Output the (X, Y) coordinate of the center of the cell containing the given text.  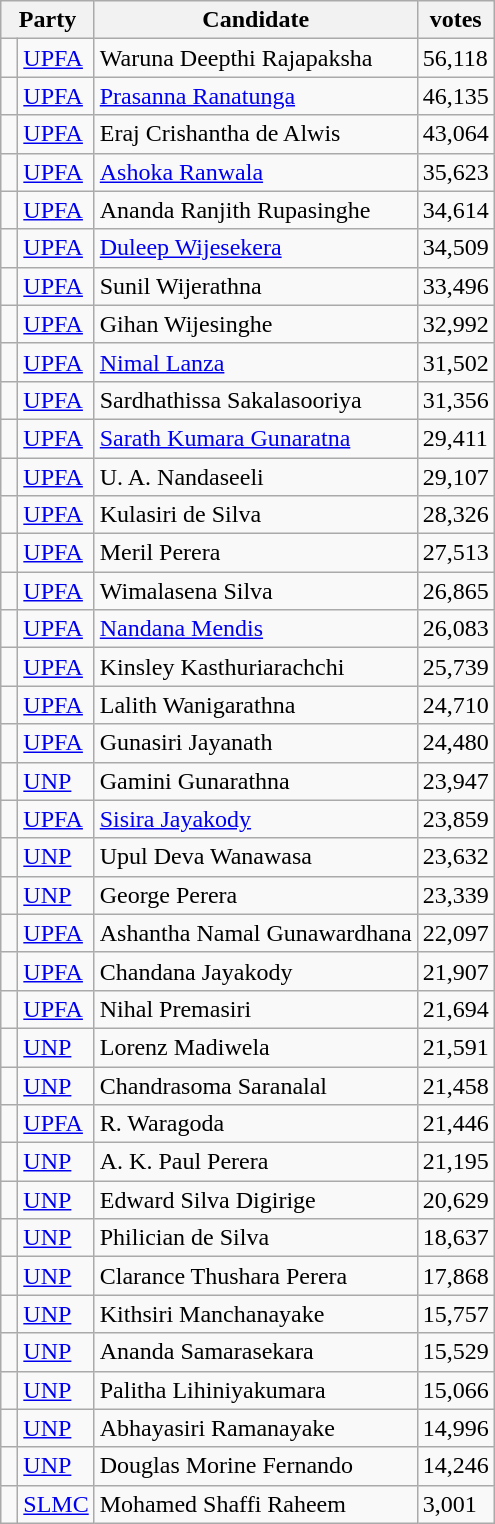
Gunasiri Jayanath (256, 743)
Kinsley Kasthuriarachchi (256, 667)
14,996 (456, 1428)
Duleep Wijesekera (256, 248)
29,411 (456, 438)
A. K. Paul Perera (256, 1162)
Edward Silva Digirige (256, 1200)
18,637 (456, 1238)
Lalith Wanigarathna (256, 705)
Gamini Gunarathna (256, 781)
Chandrasoma Saranalal (256, 1085)
Ananda Samarasekara (256, 1352)
17,868 (456, 1276)
22,097 (456, 933)
Ananda Ranjith Rupasinghe (256, 210)
George Perera (256, 895)
31,356 (456, 400)
Ashantha Namal Gunawardhana (256, 933)
34,509 (456, 248)
Ashoka Ranwala (256, 172)
Wimalasena Silva (256, 591)
15,066 (456, 1390)
15,529 (456, 1352)
21,195 (456, 1162)
Sarath Kumara Gunaratna (256, 438)
33,496 (456, 286)
21,458 (456, 1085)
23,859 (456, 819)
24,480 (456, 743)
Eraj Crishantha de Alwis (256, 134)
Douglas Morine Fernando (256, 1466)
Sisira Jayakody (256, 819)
26,865 (456, 591)
14,246 (456, 1466)
28,326 (456, 515)
Meril Perera (256, 553)
23,632 (456, 857)
21,591 (456, 1047)
Prasanna Ranatunga (256, 96)
46,135 (456, 96)
U. A. Nandaseeli (256, 477)
R. Waragoda (256, 1124)
Mohamed Shaffi Raheem (256, 1504)
Palitha Lihiniyakumara (256, 1390)
Kulasiri de Silva (256, 515)
31,502 (456, 362)
Nihal Premasiri (256, 1009)
15,757 (456, 1314)
35,623 (456, 172)
Candidate (256, 20)
SLMC (56, 1504)
Nandana Mendis (256, 629)
24,710 (456, 705)
Upul Deva Wanawasa (256, 857)
Philician de Silva (256, 1238)
Chandana Jayakody (256, 971)
25,739 (456, 667)
20,629 (456, 1200)
21,694 (456, 1009)
26,083 (456, 629)
43,064 (456, 134)
Kithsiri Manchanayake (256, 1314)
27,513 (456, 553)
23,339 (456, 895)
Sardhathissa Sakalasooriya (256, 400)
21,907 (456, 971)
Party (48, 20)
Gihan Wijesinghe (256, 324)
Clarance Thushara Perera (256, 1276)
56,118 (456, 58)
Nimal Lanza (256, 362)
Waruna Deepthi Rajapaksha (256, 58)
votes (456, 20)
3,001 (456, 1504)
32,992 (456, 324)
21,446 (456, 1124)
Abhayasiri Ramanayake (256, 1428)
Lorenz Madiwela (256, 1047)
23,947 (456, 781)
29,107 (456, 477)
34,614 (456, 210)
Sunil Wijerathna (256, 286)
